Detect which cell encompasses the target text, then output its (x, y) center coordinate. 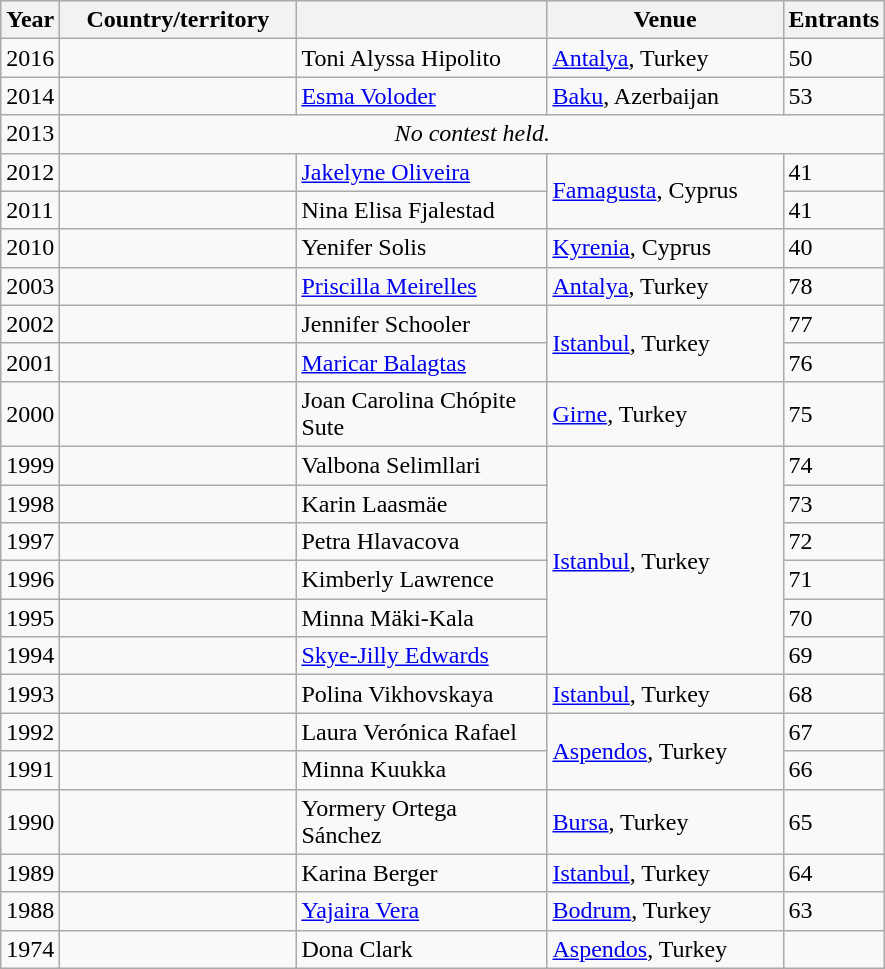
76 (834, 362)
73 (834, 503)
2012 (30, 172)
Maricar Balagtas (422, 362)
2000 (30, 414)
1994 (30, 656)
2002 (30, 324)
Jakelyne Oliveira (422, 172)
1999 (30, 465)
2010 (30, 248)
Joan Carolina Chópite Sute (422, 414)
2016 (30, 58)
Bursa, Turkey (665, 822)
75 (834, 414)
Yormery Ortega Sánchez (422, 822)
Girne, Turkey (665, 414)
Baku, Azerbaijan (665, 96)
Polina Vikhovskaya (422, 694)
1990 (30, 822)
Priscilla Meirelles (422, 286)
Kimberly Lawrence (422, 580)
Karina Berger (422, 873)
65 (834, 822)
1995 (30, 618)
Esma Voloder (422, 96)
Entrants (834, 20)
71 (834, 580)
Kyrenia, Cyprus (665, 248)
72 (834, 542)
78 (834, 286)
Yenifer Solis (422, 248)
Minna Mäki-Kala (422, 618)
67 (834, 732)
2014 (30, 96)
Venue (665, 20)
70 (834, 618)
1997 (30, 542)
1991 (30, 770)
2003 (30, 286)
68 (834, 694)
1993 (30, 694)
64 (834, 873)
63 (834, 911)
74 (834, 465)
1992 (30, 732)
Petra Hlavacova (422, 542)
Minna Kuukka (422, 770)
Karin Laasmäe (422, 503)
2001 (30, 362)
No contest held. (472, 134)
2011 (30, 210)
77 (834, 324)
40 (834, 248)
1998 (30, 503)
2013 (30, 134)
1988 (30, 911)
1974 (30, 949)
Bodrum, Turkey (665, 911)
Year (30, 20)
69 (834, 656)
1996 (30, 580)
Dona Clark (422, 949)
50 (834, 58)
Famagusta, Cyprus (665, 191)
Jennifer Schooler (422, 324)
Toni Alyssa Hipolito (422, 58)
1989 (30, 873)
Nina Elisa Fjalestad (422, 210)
Yajaira Vera (422, 911)
66 (834, 770)
Skye-Jilly Edwards (422, 656)
53 (834, 96)
Valbona Selimllari (422, 465)
Laura Verónica Rafael (422, 732)
Country/territory (178, 20)
